Return [X, Y] of the center of cell containing provided text 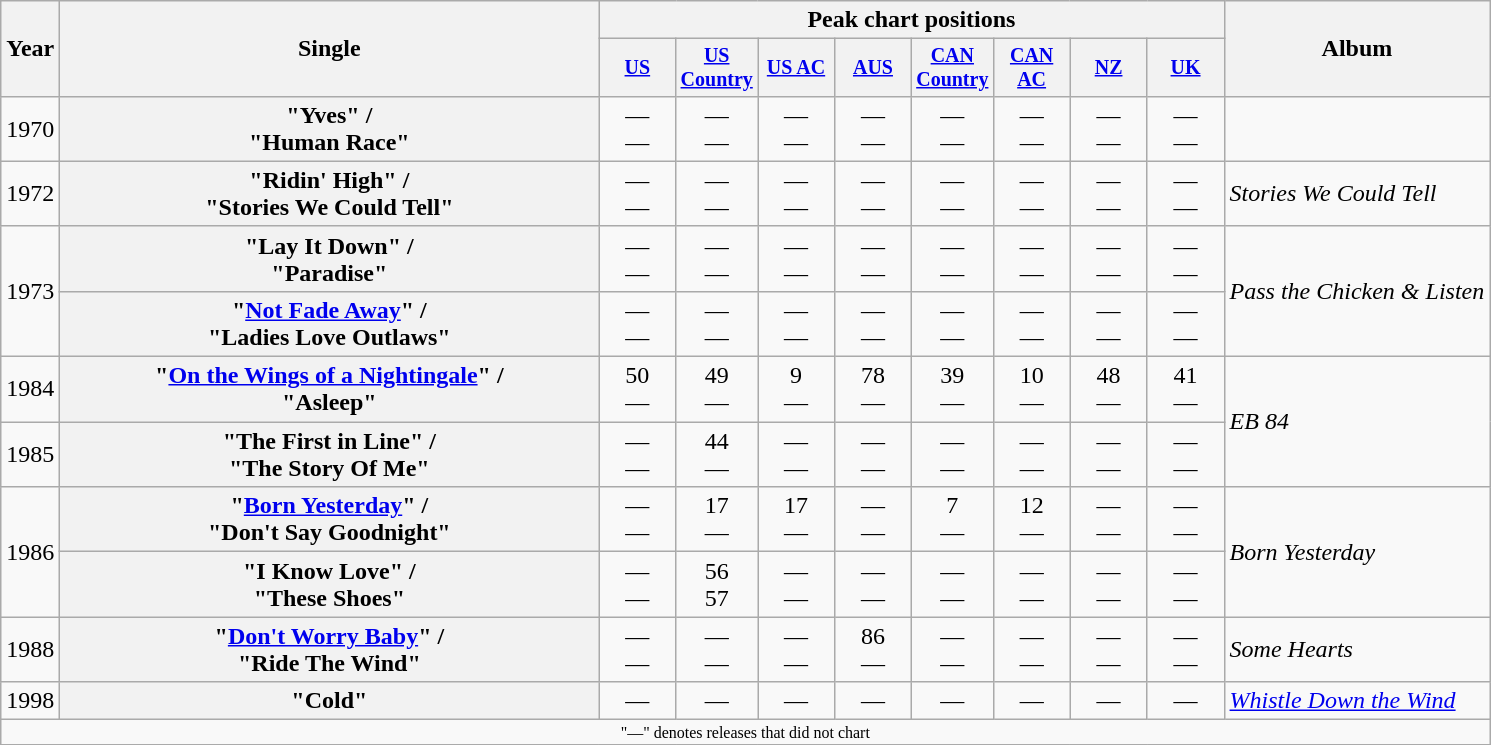
"Yves" /"Human Race" [330, 128]
"Not Fade Away" /"Ladies Love Outlaws" [330, 324]
Year [30, 49]
"Don't Worry Baby" /"Ride The Wind" [330, 650]
"Cold" [330, 701]
39— [952, 390]
CAN AC [1032, 68]
Peak chart positions [912, 20]
1986 [30, 552]
10— [1032, 390]
1972 [30, 194]
1998 [30, 701]
1984 [30, 390]
EB 84 [1357, 422]
Born Yesterday [1357, 552]
7— [952, 520]
Album [1357, 49]
1985 [30, 454]
1973 [30, 291]
Whistle Down the Wind [1357, 701]
1970 [30, 128]
5657 [717, 584]
NZ [1108, 68]
US Country [717, 68]
41— [1186, 390]
CAN Country [952, 68]
49— [717, 390]
Single [330, 49]
"I Know Love" /"These Shoes" [330, 584]
UK [1186, 68]
"Born Yesterday" /"Don't Say Goodnight" [330, 520]
48— [1108, 390]
"—" denotes releases that did not chart [746, 732]
Stories We Could Tell [1357, 194]
US AC [796, 68]
Some Hearts [1357, 650]
"The First in Line" /"The Story Of Me" [330, 454]
78— [872, 390]
Pass the Chicken & Listen [1357, 291]
1988 [30, 650]
12— [1032, 520]
"Ridin' High" /"Stories We Could Tell" [330, 194]
US [638, 68]
"Lay It Down" /"Paradise" [330, 258]
9— [796, 390]
AUS [872, 68]
50— [638, 390]
86— [872, 650]
44— [717, 454]
"On the Wings of a Nightingale" /"Asleep" [330, 390]
